Detect which cell encompasses the target text, then output its [X, Y] center coordinate. 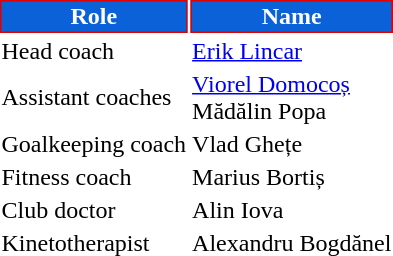
Viorel Domocoș Mădălin Popa [292, 98]
Role [94, 16]
Fitness coach [94, 177]
Assistant coaches [94, 98]
Head coach [94, 51]
Goalkeeping coach [94, 144]
Vlad Ghețe [292, 144]
Erik Lincar [292, 51]
Name [292, 16]
Club doctor [94, 210]
Alin Iova [292, 210]
Marius Bortiș [292, 177]
